Return the (X, Y) coordinate for the center point of the cell that contains the specified text.  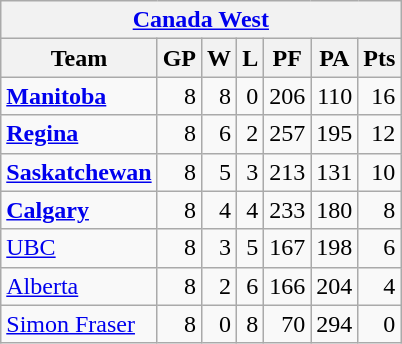
Canada West (201, 20)
Calgary (79, 210)
12 (380, 134)
L (250, 58)
Pts (380, 58)
PA (334, 58)
166 (288, 286)
198 (334, 248)
Regina (79, 134)
204 (334, 286)
16 (380, 96)
233 (288, 210)
Saskatchewan (79, 172)
167 (288, 248)
Alberta (79, 286)
195 (334, 134)
Team (79, 58)
10 (380, 172)
UBC (79, 248)
GP (179, 58)
294 (334, 324)
70 (288, 324)
131 (334, 172)
PF (288, 58)
180 (334, 210)
206 (288, 96)
W (220, 58)
257 (288, 134)
Simon Fraser (79, 324)
110 (334, 96)
213 (288, 172)
Manitoba (79, 96)
